Return the (x, y) coordinate for the center point of the cell that contains the specified text.  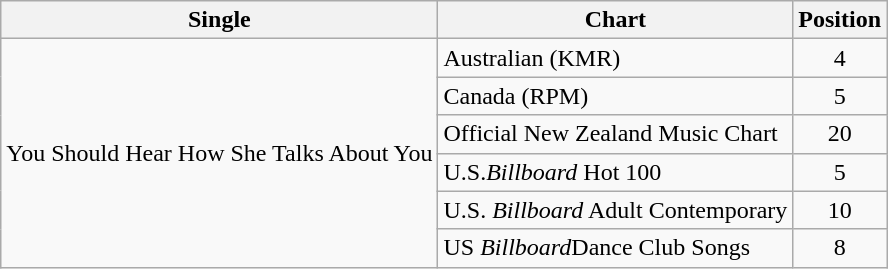
4 (840, 58)
US BillboardDance Club Songs (616, 248)
You Should Hear How She Talks About You (220, 153)
8 (840, 248)
Chart (616, 20)
Official New Zealand Music Chart (616, 134)
U.S. Billboard Adult Contemporary (616, 210)
Canada (RPM) (616, 96)
Position (840, 20)
Single (220, 20)
20 (840, 134)
Australian (KMR) (616, 58)
10 (840, 210)
U.S.Billboard Hot 100 (616, 172)
